Pinpoint the cell where the given text exists, returning its [X, Y] midpoint coordinate. 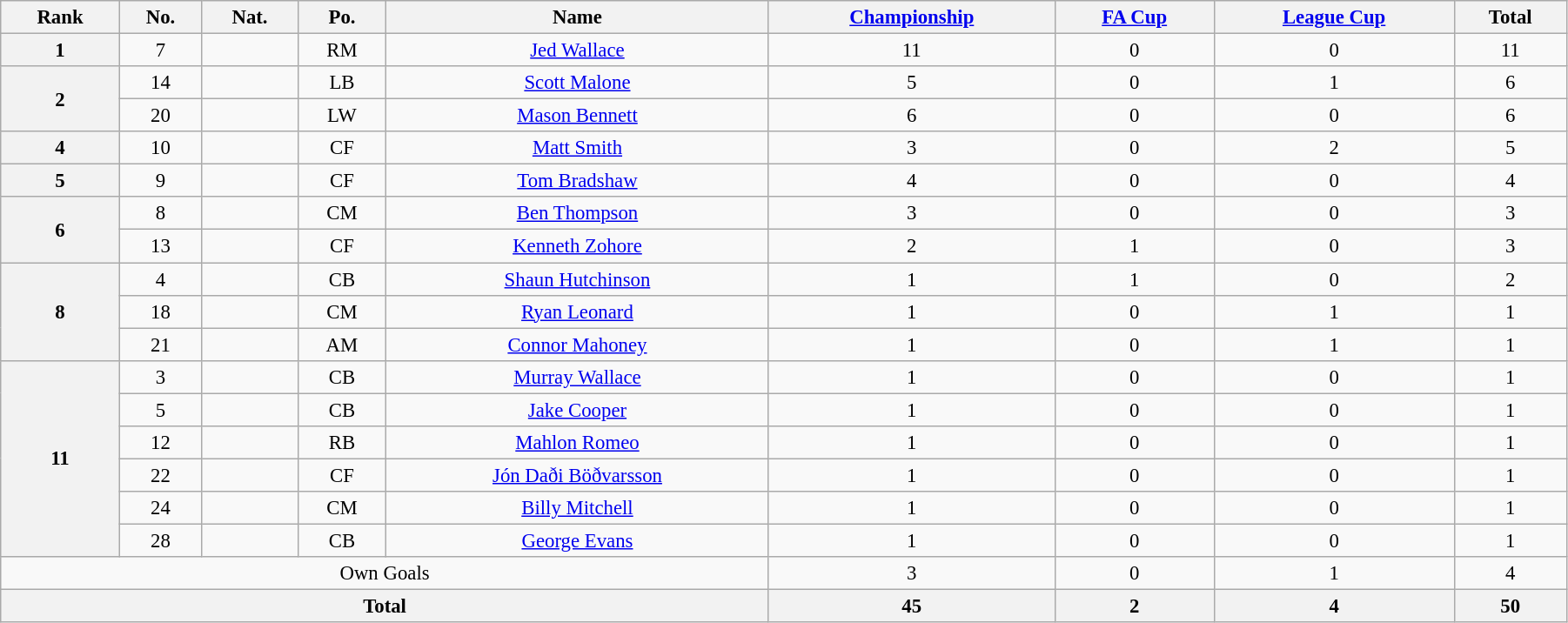
Championship [912, 17]
14 [160, 83]
45 [912, 606]
Own Goals [385, 573]
Billy Mitchell [578, 508]
28 [160, 540]
22 [160, 475]
Ryan Leonard [578, 311]
18 [160, 311]
Jake Cooper [578, 410]
10 [160, 148]
Mason Bennett [578, 116]
Tom Bradshaw [578, 181]
Po. [341, 17]
LB [341, 83]
FA Cup [1135, 17]
Connor Mahoney [578, 345]
RB [341, 443]
Matt Smith [578, 148]
Nat. [251, 17]
7 [160, 50]
Ben Thompson [578, 213]
9 [160, 181]
Kenneth Zohore [578, 246]
Mahlon Romeo [578, 443]
LW [341, 116]
24 [160, 508]
Jón Daði Böðvarsson [578, 475]
13 [160, 246]
AM [341, 345]
Jed Wallace [578, 50]
George Evans [578, 540]
50 [1511, 606]
RM [341, 50]
League Cup [1334, 17]
20 [160, 116]
Rank [60, 17]
Shaun Hutchinson [578, 279]
Scott Malone [578, 83]
Name [578, 17]
Murray Wallace [578, 377]
21 [160, 345]
12 [160, 443]
No. [160, 17]
